Extract the (x, y) coordinate from the center of the cell holding the provided text.  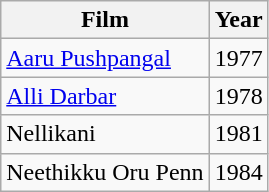
Nellikani (105, 134)
Neethikku Oru Penn (105, 172)
Film (105, 20)
1981 (238, 134)
Year (238, 20)
Aaru Pushpangal (105, 58)
1977 (238, 58)
1984 (238, 172)
1978 (238, 96)
Alli Darbar (105, 96)
